Identify which cell holds the provided text, then report its (X, Y) central coordinate. 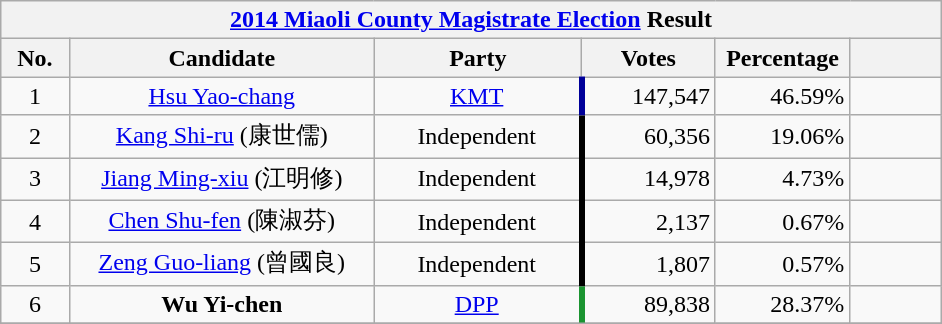
2 (34, 136)
0.57% (782, 264)
14,978 (648, 180)
1,807 (648, 264)
Chen Shu-fen (陳淑芬) (222, 222)
28.37% (782, 304)
147,547 (648, 96)
5 (34, 264)
89,838 (648, 304)
2014 Miaoli County Magistrate Election Result (470, 20)
1 (34, 96)
Jiang Ming-xiu (江明修) (222, 180)
DPP (478, 304)
Percentage (782, 58)
No. (34, 58)
60,356 (648, 136)
Hsu Yao-chang (222, 96)
4 (34, 222)
Party (478, 58)
2,137 (648, 222)
19.06% (782, 136)
Wu Yi-chen (222, 304)
46.59% (782, 96)
3 (34, 180)
0.67% (782, 222)
6 (34, 304)
Candidate (222, 58)
Votes (648, 58)
KMT (478, 96)
Zeng Guo-liang (曾國良) (222, 264)
4.73% (782, 180)
Kang Shi-ru (康世儒) (222, 136)
